Find where the given text appears and provide that cell's center as [X, Y] coordinate. 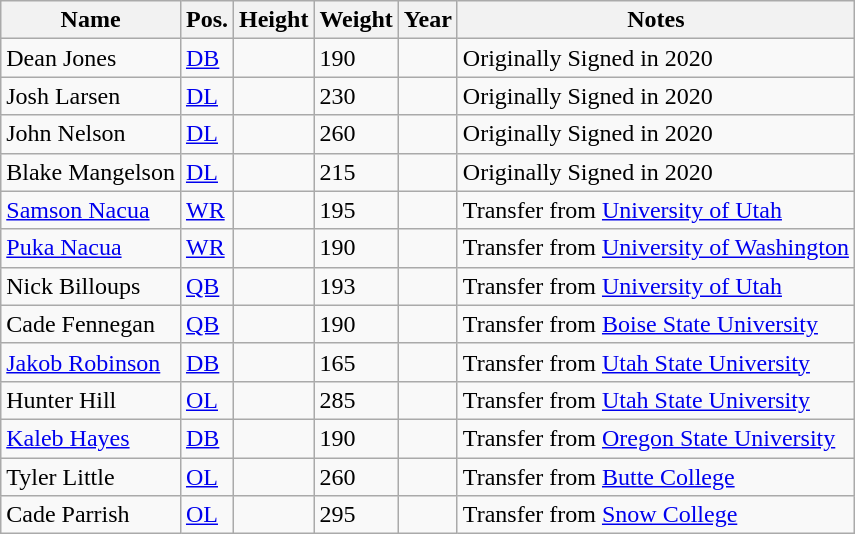
Transfer from Butte College [656, 477]
Name [91, 20]
Samson Nacua [91, 210]
Jakob Robinson [91, 362]
Hunter Hill [91, 400]
Transfer from Boise State University [656, 324]
Kaleb Hayes [91, 438]
Blake Mangelson [91, 172]
Weight [356, 20]
Year [428, 20]
Nick Billoups [91, 286]
Pos. [206, 20]
215 [356, 172]
John Nelson [91, 134]
Tyler Little [91, 477]
Notes [656, 20]
230 [356, 96]
295 [356, 515]
193 [356, 286]
Height [274, 20]
Dean Jones [91, 58]
Transfer from Oregon State University [656, 438]
Transfer from Snow College [656, 515]
Josh Larsen [91, 96]
Cade Fennegan [91, 324]
Puka Nacua [91, 248]
195 [356, 210]
Cade Parrish [91, 515]
285 [356, 400]
165 [356, 362]
Transfer from University of Washington [656, 248]
